Determine the (x, y) coordinate at the center of the cell enclosing the given text.  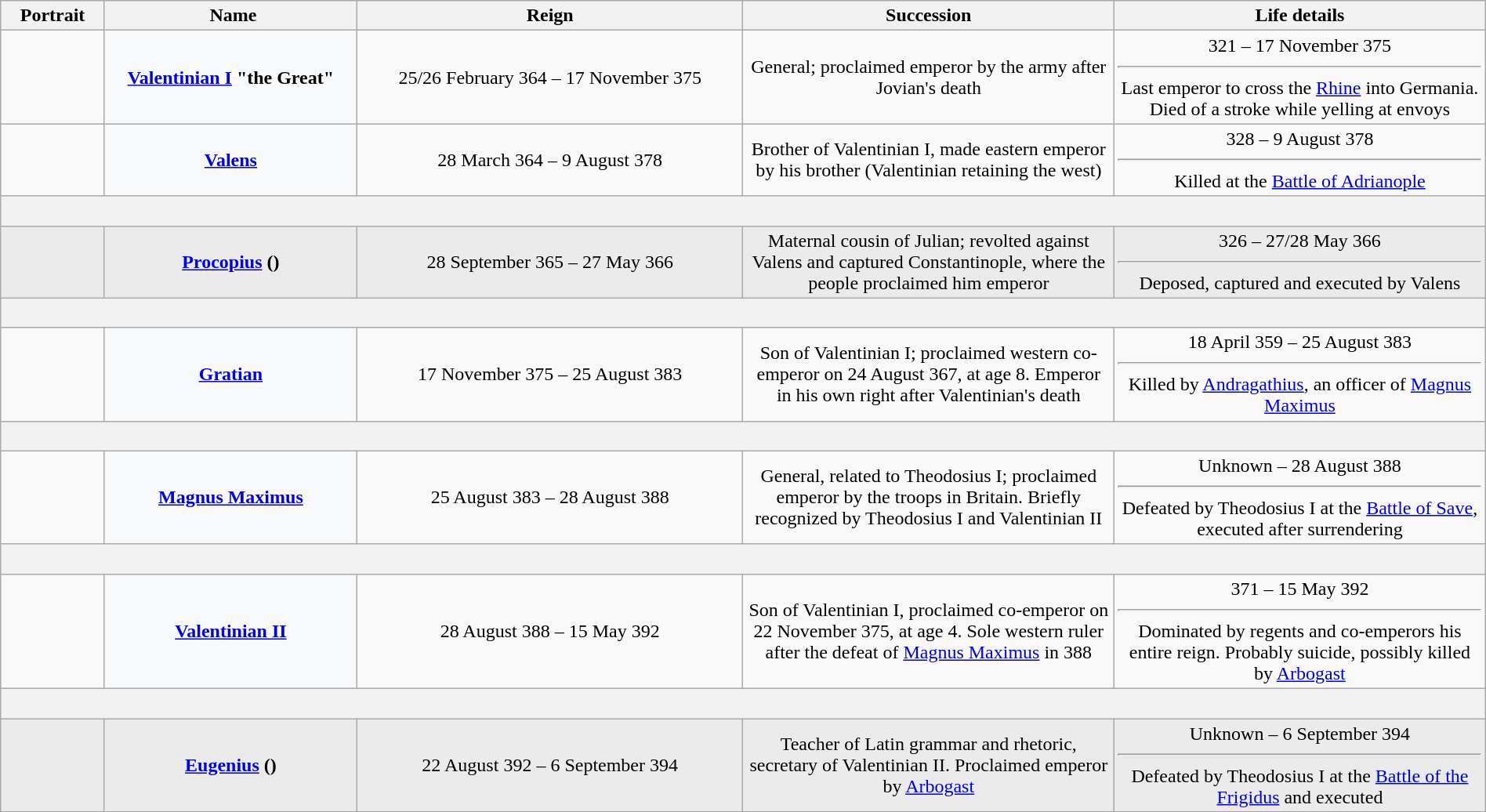
25/26 February 364 – 17 November 375 (550, 77)
Reign (550, 16)
Son of Valentinian I; proclaimed western co-emperor on 24 August 367, at age 8. Emperor in his own right after Valentinian's death (929, 375)
General; proclaimed emperor by the army after Jovian's death (929, 77)
General, related to Theodosius I; proclaimed emperor by the troops in Britain. Briefly recognized by Theodosius I and Valentinian II (929, 497)
28 March 364 – 9 August 378 (550, 160)
Valentinian I "the Great" (230, 77)
25 August 383 – 28 August 388 (550, 497)
Unknown – 28 August 388Defeated by Theodosius I at the Battle of Save, executed after surrendering (1300, 497)
Son of Valentinian I, proclaimed co-emperor on 22 November 375, at age 4. Sole western ruler after the defeat of Magnus Maximus in 388 (929, 631)
Valentinian II (230, 631)
Brother of Valentinian I, made eastern emperor by his brother (Valentinian retaining the west) (929, 160)
Portrait (53, 16)
28 August 388 – 15 May 392 (550, 631)
Gratian (230, 375)
Eugenius () (230, 765)
22 August 392 – 6 September 394 (550, 765)
18 April 359 – 25 August 383Killed by Andragathius, an officer of Magnus Maximus (1300, 375)
326 – 27/28 May 366Deposed, captured and executed by Valens (1300, 262)
Magnus Maximus (230, 497)
Teacher of Latin grammar and rhetoric, secretary of Valentinian II. Proclaimed emperor by Arbogast (929, 765)
17 November 375 – 25 August 383 (550, 375)
Maternal cousin of Julian; revolted against Valens and captured Constantinople, where the people proclaimed him emperor (929, 262)
Name (230, 16)
Valens (230, 160)
Procopius () (230, 262)
328 – 9 August 378Killed at the Battle of Adrianople (1300, 160)
321 – 17 November 375Last emperor to cross the Rhine into Germania. Died of a stroke while yelling at envoys (1300, 77)
Life details (1300, 16)
Unknown – 6 September 394Defeated by Theodosius I at the Battle of the Frigidus and executed (1300, 765)
Succession (929, 16)
371 – 15 May 392Dominated by regents and co-emperors his entire reign. Probably suicide, possibly killed by Arbogast (1300, 631)
28 September 365 – 27 May 366 (550, 262)
